Detect which cell encompasses the target text, then output its (X, Y) center coordinate. 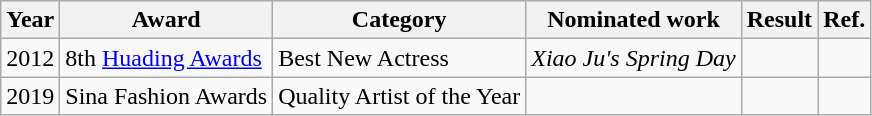
Result (779, 20)
Award (166, 20)
Xiao Ju's Spring Day (634, 58)
Nominated work (634, 20)
Quality Artist of the Year (400, 96)
2012 (30, 58)
8th Huading Awards (166, 58)
Sina Fashion Awards (166, 96)
Year (30, 20)
Category (400, 20)
Ref. (844, 20)
Best New Actress (400, 58)
2019 (30, 96)
